Extract the [X, Y] coordinate from the center of the cell holding the provided text.  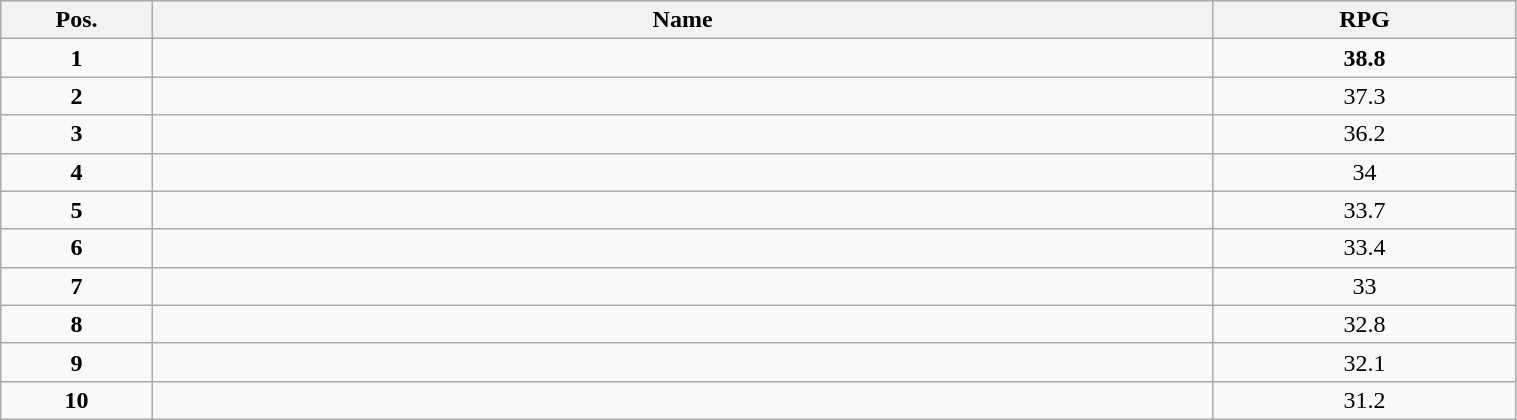
6 [77, 248]
31.2 [1364, 400]
1 [77, 58]
4 [77, 172]
32.1 [1364, 362]
8 [77, 324]
Name [682, 20]
RPG [1364, 20]
33 [1364, 286]
7 [77, 286]
34 [1364, 172]
36.2 [1364, 134]
38.8 [1364, 58]
2 [77, 96]
10 [77, 400]
Pos. [77, 20]
32.8 [1364, 324]
3 [77, 134]
9 [77, 362]
33.7 [1364, 210]
37.3 [1364, 96]
5 [77, 210]
33.4 [1364, 248]
